Return (X, Y) of the center of cell containing provided text 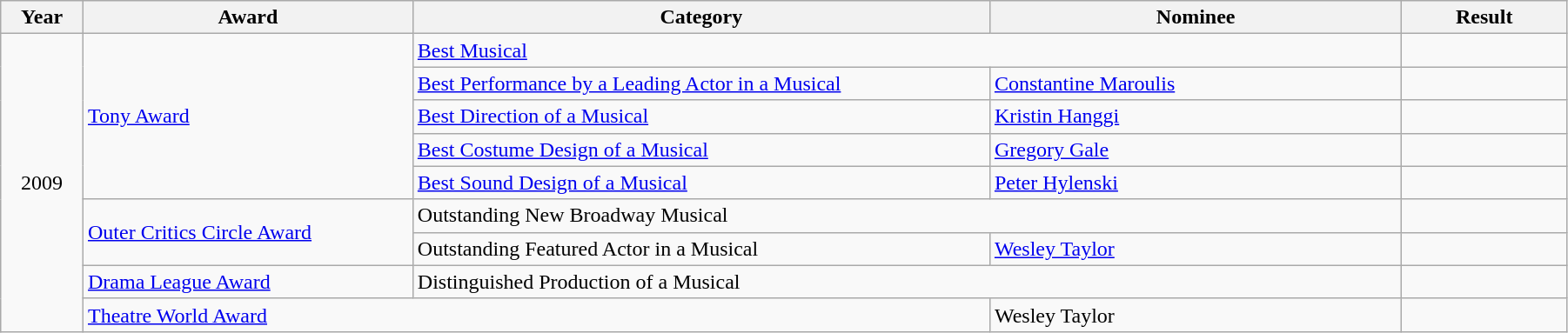
Best Performance by a Leading Actor in a Musical (701, 83)
Best Costume Design of a Musical (701, 150)
Distinguished Production of a Musical (907, 282)
Year (42, 17)
Constantine Maroulis (1196, 83)
Best Sound Design of a Musical (701, 183)
Gregory Gale (1196, 150)
Best Musical (907, 50)
Drama League Award (247, 282)
Outer Critics Circle Award (247, 232)
2009 (42, 183)
Theatre World Award (536, 315)
Category (701, 17)
Kristin Hanggi (1196, 117)
Peter Hylenski (1196, 183)
Nominee (1196, 17)
Result (1484, 17)
Tony Award (247, 117)
Award (247, 17)
Outstanding New Broadway Musical (907, 216)
Outstanding Featured Actor in a Musical (701, 249)
Best Direction of a Musical (701, 117)
